Find where the given text appears and provide that cell's center as (x, y) coordinate. 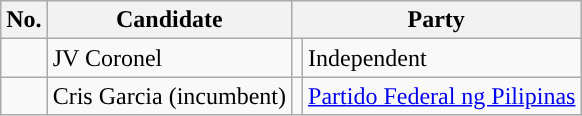
Cris Garcia (incumbent) (169, 96)
Independent (442, 58)
Partido Federal ng Pilipinas (442, 96)
Candidate (169, 20)
JV Coronel (169, 58)
Party (436, 20)
No. (24, 20)
